Detect which cell encompasses the target text, then output its (X, Y) center coordinate. 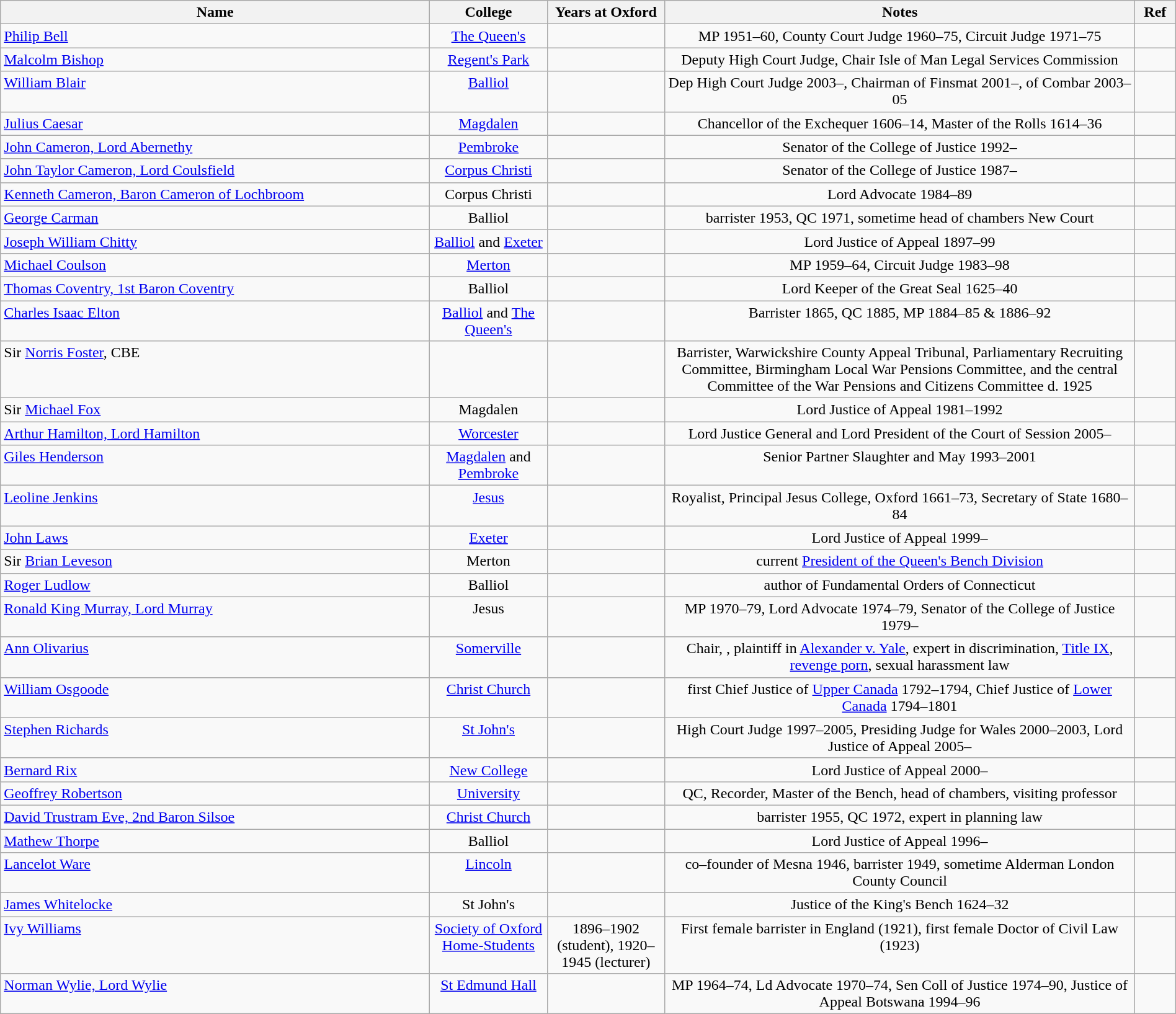
Ivy Williams (215, 945)
Lord Justice of Appeal 1999– (900, 538)
Charles Isaac Elton (215, 320)
Society of Oxford Home-Students (489, 945)
Worcester (489, 434)
Chancellor of the Exchequer 1606–14, Master of the Rolls 1614–36 (900, 123)
University (489, 793)
Notes (900, 12)
Geoffrey Robertson (215, 793)
Years at Oxford (605, 12)
Michael Coulson (215, 265)
QC, Recorder, Master of the Bench, head of chambers, visiting professor (900, 793)
John Taylor Cameron, Lord Coulsfield (215, 171)
Norman Wylie, Lord Wylie (215, 994)
Thomas Coventry, 1st Baron Coventry (215, 288)
first Chief Justice of Upper Canada 1792–1794, Chief Justice of Lower Canada 1794–1801 (900, 697)
author of Fundamental Orders of Connecticut (900, 585)
New College (489, 770)
David Trustram Eve, 2nd Baron Silsoe (215, 817)
Arthur Hamilton, Lord Hamilton (215, 434)
MP 1959–64, Circuit Judge 1983–98 (900, 265)
John Cameron, Lord Abernethy (215, 147)
Ronald King Murray, Lord Murray (215, 616)
Lord Justice of Appeal 1897–99 (900, 241)
Regent's Park (489, 60)
Sir Norris Foster, CBE (215, 370)
The Queen's (489, 36)
Lancelot Ware (215, 873)
Lord Justice of Appeal 1996– (900, 840)
Roger Ludlow (215, 585)
Sir Brian Leveson (215, 561)
High Court Judge 1997–2005, Presiding Judge for Wales 2000–2003, Lord Justice of Appeal 2005– (900, 738)
St Edmund Hall (489, 994)
barrister 1955, QC 1972, expert in planning law (900, 817)
Mathew Thorpe (215, 840)
First female barrister in England (1921), first female Doctor of Civil Law (1923) (900, 945)
Lord Keeper of the Great Seal 1625–40 (900, 288)
MP 1964–74, Ld Advocate 1970–74, Sen Coll of Justice 1974–90, Justice of Appeal Botswana 1994–96 (900, 994)
Somerville (489, 657)
Name (215, 12)
Lord Justice of Appeal 1981–1992 (900, 410)
Royalist, Principal Jesus College, Oxford 1661–73, Secretary of State 1680–84 (900, 506)
MP 1951–60, County Court Judge 1960–75, Circuit Judge 1971–75 (900, 36)
Lord Justice General and Lord President of the Court of Session 2005– (900, 434)
Pembroke (489, 147)
Sir Michael Fox (215, 410)
Malcolm Bishop (215, 60)
Lord Advocate 1984–89 (900, 194)
Magdalen and Pembroke (489, 465)
Barrister 1865, QC 1885, MP 1884–85 & 1886–92 (900, 320)
Stephen Richards (215, 738)
Giles Henderson (215, 465)
Leoline Jenkins (215, 506)
College (489, 12)
Ref (1155, 12)
Ann Olivarius (215, 657)
Exeter (489, 538)
William Osgoode (215, 697)
Chair, , plaintiff in Alexander v. Yale, expert in discrimination, Title IX, revenge porn, sexual harassment law (900, 657)
Dep High Court Judge 2003–, Chairman of Finsmat 2001–, of Combar 2003–05 (900, 92)
James Whitelocke (215, 905)
Joseph William Chitty (215, 241)
George Carman (215, 218)
William Blair (215, 92)
Senior Partner Slaughter and May 1993–2001 (900, 465)
John Laws (215, 538)
Justice of the King's Bench 1624–32 (900, 905)
Julius Caesar (215, 123)
MP 1970–79, Lord Advocate 1974–79, Senator of the College of Justice 1979– (900, 616)
Balliol and The Queen's (489, 320)
Senator of the College of Justice 1987– (900, 171)
Kenneth Cameron, Baron Cameron of Lochbroom (215, 194)
Lincoln (489, 873)
current President of the Queen's Bench Division (900, 561)
Lord Justice of Appeal 2000– (900, 770)
Bernard Rix (215, 770)
Senator of the College of Justice 1992– (900, 147)
1896–1902 (student), 1920–1945 (lecturer) (605, 945)
Balliol and Exeter (489, 241)
Philip Bell (215, 36)
co–founder of Mesna 1946, barrister 1949, sometime Alderman London County Council (900, 873)
barrister 1953, QC 1971, sometime head of chambers New Court (900, 218)
Deputy High Court Judge, Chair Isle of Man Legal Services Commission (900, 60)
